Locate the cell with the specified text and output its [X, Y] center coordinate. 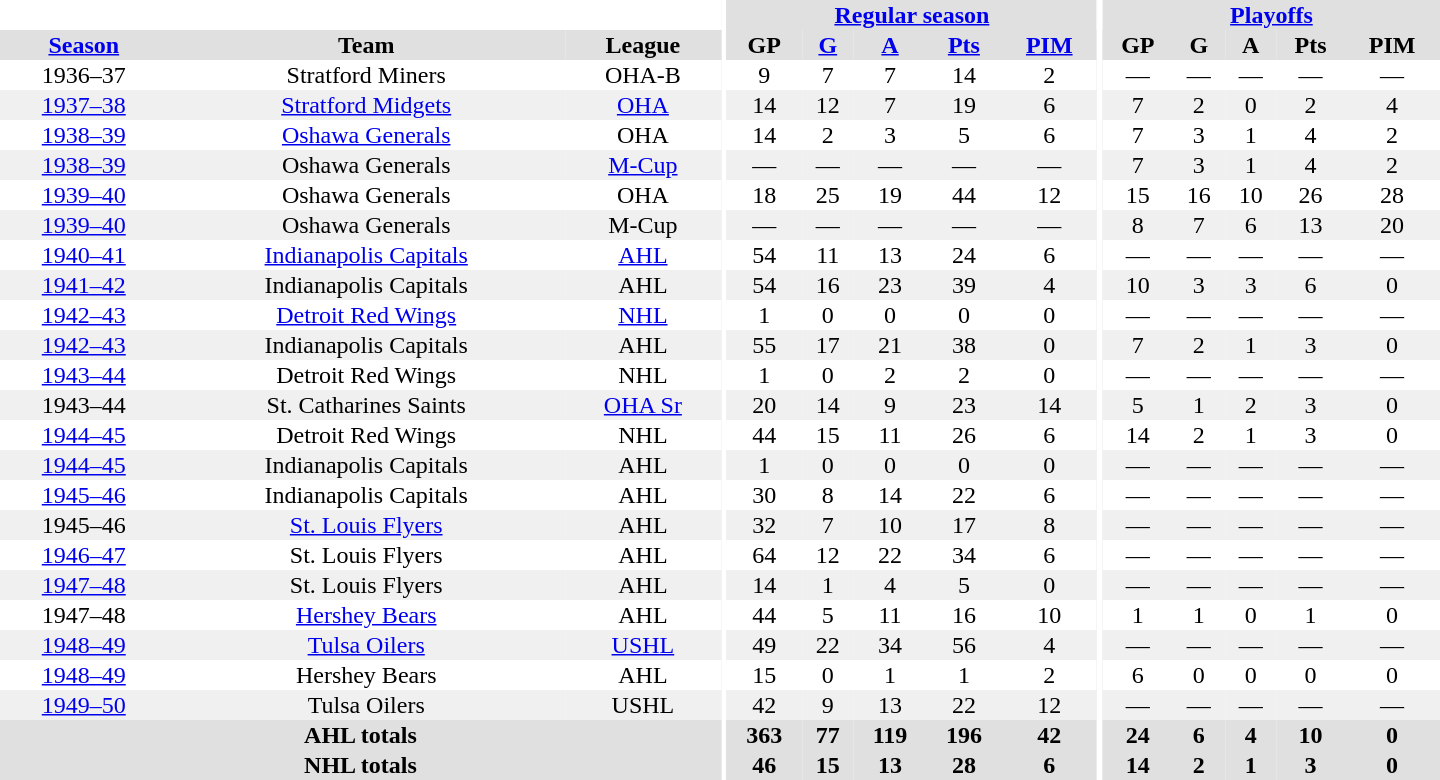
1941–42 [84, 285]
League [643, 45]
21 [890, 345]
56 [964, 645]
25 [828, 195]
1946–47 [84, 555]
64 [764, 555]
1940–41 [84, 255]
55 [764, 345]
46 [764, 765]
OHA Sr [643, 405]
119 [890, 735]
1937–38 [84, 105]
Season [84, 45]
77 [828, 735]
Team [366, 45]
1949–50 [84, 705]
32 [764, 525]
196 [964, 735]
OHA-B [643, 75]
363 [764, 735]
49 [764, 645]
Stratford Midgets [366, 105]
30 [764, 495]
AHL totals [360, 735]
NHL totals [360, 765]
39 [964, 285]
Regular season [912, 15]
1936–37 [84, 75]
St. Catharines Saints [366, 405]
Stratford Miners [366, 75]
Playoffs [1272, 15]
38 [964, 345]
18 [764, 195]
